Scan for the cell matching the given text and deliver its [x, y] coordinate at center. 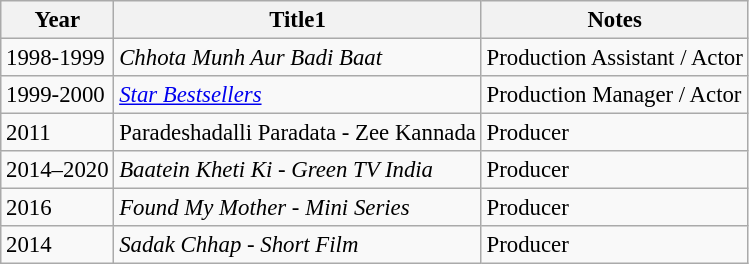
Chhota Munh Aur Badi Baat [298, 58]
Sadak Chhap - Short Film [298, 245]
1999-2000 [58, 95]
Star Bestsellers [298, 95]
Production Manager / Actor [614, 95]
1998-1999 [58, 58]
2014 [58, 245]
Title1 [298, 20]
Baatein Kheti Ki - Green TV India [298, 170]
2016 [58, 208]
2014–2020 [58, 170]
Year [58, 20]
Found My Mother - Mini Series [298, 208]
Notes [614, 20]
2011 [58, 133]
Paradeshadalli Paradata - Zee Kannada [298, 133]
Production Assistant / Actor [614, 58]
